Provide the [X, Y] coordinate of the cell's center where the given text is located.  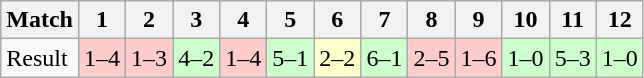
11 [572, 20]
3 [196, 20]
6 [338, 20]
2 [150, 20]
12 [620, 20]
Result [40, 58]
6–1 [384, 58]
10 [526, 20]
8 [432, 20]
9 [478, 20]
4 [244, 20]
1–3 [150, 58]
1–6 [478, 58]
5–3 [572, 58]
5 [290, 20]
2–2 [338, 58]
1 [102, 20]
4–2 [196, 58]
5–1 [290, 58]
Match [40, 20]
7 [384, 20]
2–5 [432, 58]
